Scan for the cell matching the given text and deliver its [X, Y] coordinate at center. 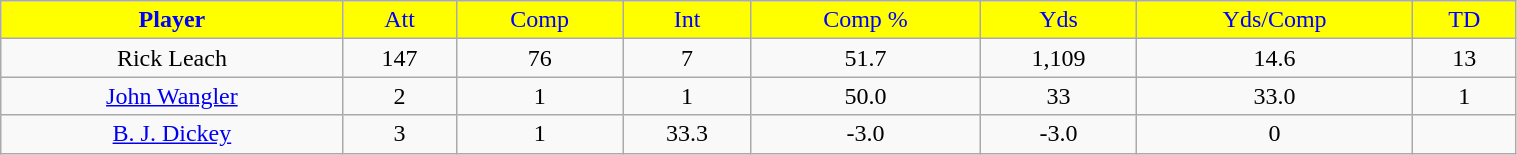
76 [540, 58]
3 [400, 134]
50.0 [866, 96]
Comp % [866, 20]
0 [1275, 134]
7 [686, 58]
147 [400, 58]
Comp [540, 20]
TD [1464, 20]
Yds [1058, 20]
John Wangler [172, 96]
Player [172, 20]
33.0 [1275, 96]
51.7 [866, 58]
1,109 [1058, 58]
Rick Leach [172, 58]
B. J. Dickey [172, 134]
33.3 [686, 134]
14.6 [1275, 58]
Int [686, 20]
Att [400, 20]
Yds/Comp [1275, 20]
33 [1058, 96]
2 [400, 96]
13 [1464, 58]
